Find where the given text appears and provide that cell's center as (x, y) coordinate. 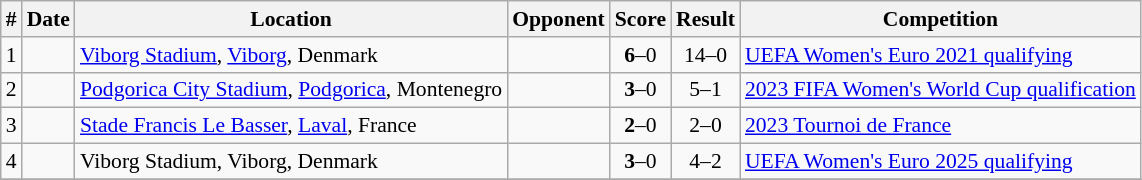
5–1 (706, 90)
Opponent (558, 19)
Result (706, 19)
Date (48, 19)
# (12, 19)
2 (12, 90)
4 (12, 162)
2023 Tournoi de France (940, 126)
1 (12, 55)
4–2 (706, 162)
14–0 (706, 55)
2023 FIFA Women's World Cup qualification (940, 90)
Competition (940, 19)
6–0 (640, 55)
Podgorica City Stadium, Podgorica, Montenegro (291, 90)
3 (12, 126)
UEFA Women's Euro 2021 qualifying (940, 55)
UEFA Women's Euro 2025 qualifying (940, 162)
Score (640, 19)
Location (291, 19)
Stade Francis Le Basser, Laval, France (291, 126)
